Capture the cell that displays the provided text and extract its [x, y] central coordinate. 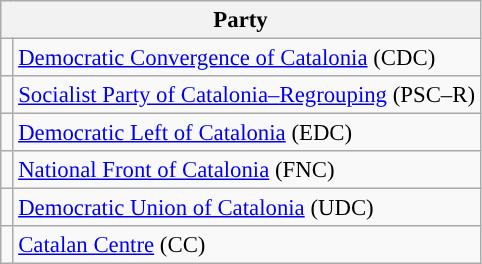
Democratic Left of Catalonia (EDC) [246, 133]
Democratic Union of Catalonia (UDC) [246, 208]
Socialist Party of Catalonia–Regrouping (PSC–R) [246, 95]
Democratic Convergence of Catalonia (CDC) [246, 58]
National Front of Catalonia (FNC) [246, 170]
Party [241, 20]
Catalan Centre (CC) [246, 245]
